Identify which cell holds the provided text, then report its (x, y) central coordinate. 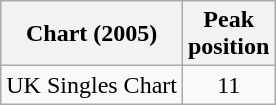
Chart (2005) (92, 34)
11 (228, 85)
UK Singles Chart (92, 85)
Peakposition (228, 34)
